Provide the (x, y) coordinate of the cell's center where the given text is located.  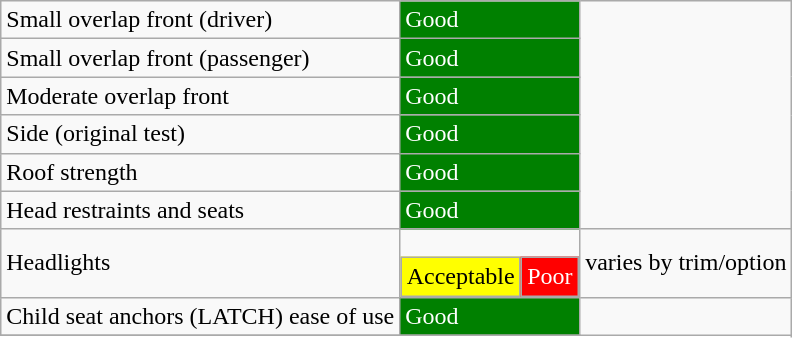
Side (original test) (200, 134)
Head restraints and seats (200, 210)
Child seat anchors (LATCH) ease of use (200, 316)
Headlights (200, 263)
Small overlap front (passenger) (200, 58)
Acceptable (460, 277)
Roof strength (200, 172)
Acceptable Poor (490, 263)
Small overlap front (driver) (200, 20)
Moderate overlap front (200, 96)
varies by trim/option (686, 263)
Poor (550, 277)
